Search for the cell housing the specified text and yield its [X, Y] center coordinate. 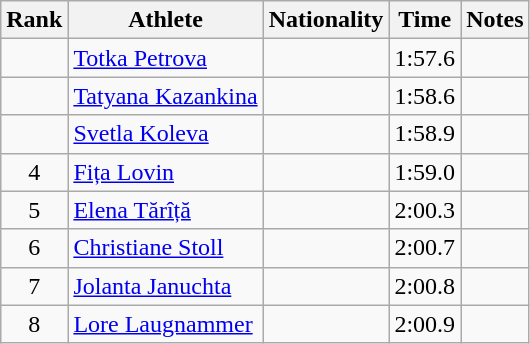
Notes [495, 20]
2:00.8 [425, 286]
8 [34, 324]
Svetla Koleva [166, 134]
1:58.6 [425, 96]
4 [34, 172]
Rank [34, 20]
1:58.9 [425, 134]
Elena Tărîță [166, 210]
2:00.9 [425, 324]
Christiane Stoll [166, 248]
Fița Lovin [166, 172]
Jolanta Januchta [166, 286]
2:00.3 [425, 210]
7 [34, 286]
Athlete [166, 20]
5 [34, 210]
6 [34, 248]
1:57.6 [425, 58]
Time [425, 20]
Lore Laugnammer [166, 324]
Totka Petrova [166, 58]
Tatyana Kazankina [166, 96]
Nationality [326, 20]
2:00.7 [425, 248]
1:59.0 [425, 172]
